For the text-containing cell, return its midpoint in [x, y] coordinate format. 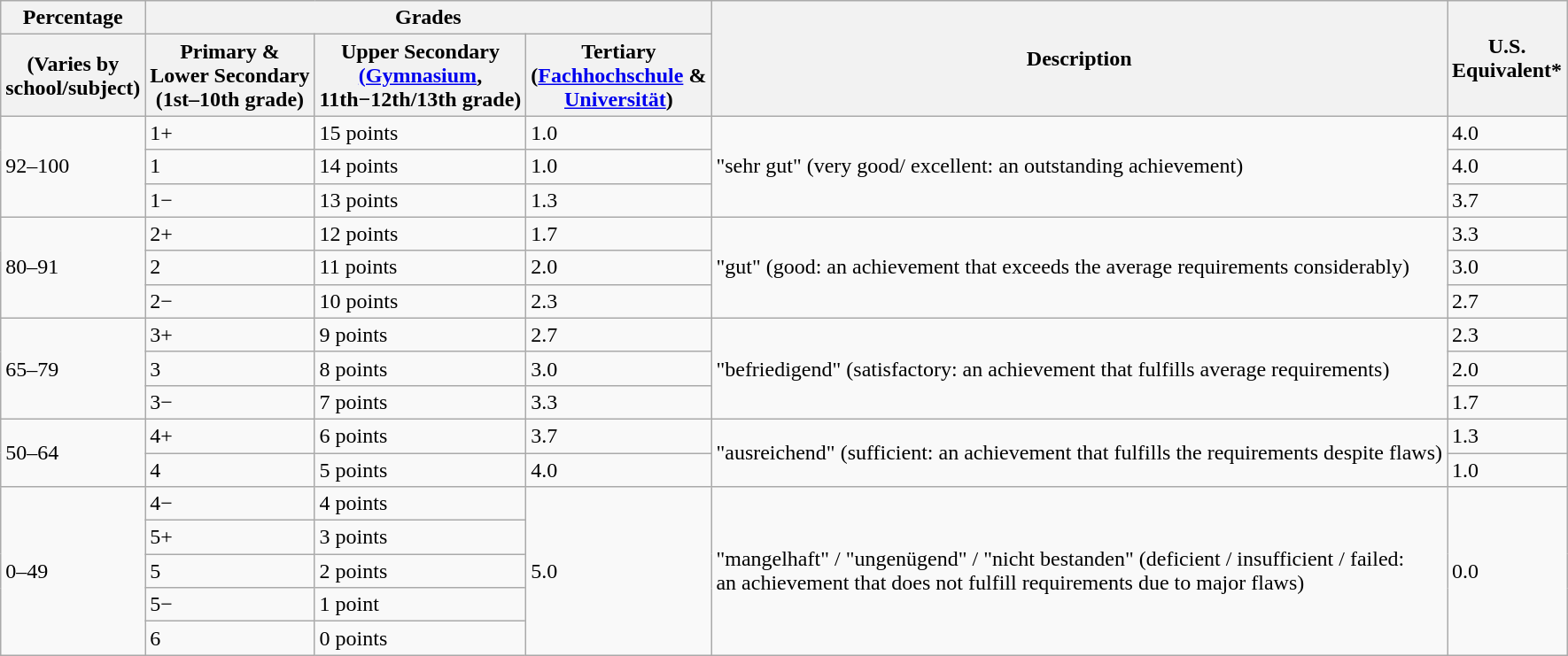
5 points [420, 470]
"sehr gut" (very good/ excellent: an outstanding achievement) [1079, 166]
80–91 [73, 267]
4+ [230, 436]
1− [230, 200]
Tertiary(Fachhochschule &Universität) [618, 75]
5 [230, 571]
"gut" (good: an achievement that exceeds the average requirements considerably) [1079, 267]
50–64 [73, 452]
11 points [420, 267]
5.0 [618, 571]
Description [1079, 58]
1+ [230, 133]
14 points [420, 166]
6 [230, 638]
8 points [420, 368]
6 points [420, 436]
2 points [420, 571]
3 [230, 368]
92–100 [73, 166]
10 points [420, 301]
Primary &Lower Secondary(1st–10th grade) [230, 75]
0–49 [73, 571]
"ausreichend" (sufficient: an achievement that fulfills the requirements despite flaws) [1079, 452]
4 points [420, 504]
2− [230, 301]
2+ [230, 234]
Grades [429, 18]
5− [230, 605]
65–79 [73, 368]
2 [230, 267]
13 points [420, 200]
(Varies byschool/subject) [73, 75]
9 points [420, 335]
Percentage [73, 18]
1 [230, 166]
4 [230, 470]
3+ [230, 335]
"befriedigend" (satisfactory: an achievement that fulfills average requirements) [1079, 368]
1 point [420, 605]
Upper Secondary(Gymnasium,11th−12th/13th grade) [420, 75]
U.S.Equivalent* [1508, 58]
3 points [420, 537]
5+ [230, 537]
3− [230, 402]
0.0 [1508, 571]
7 points [420, 402]
15 points [420, 133]
0 points [420, 638]
12 points [420, 234]
4− [230, 504]
